Capture the cell that displays the provided text and extract its (X, Y) central coordinate. 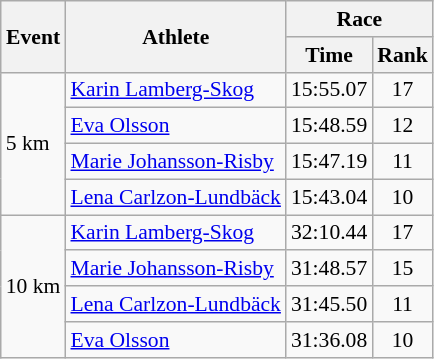
15:48.59 (329, 126)
32:10.44 (329, 233)
31:36.08 (329, 340)
Athlete (175, 36)
31:48.57 (329, 269)
15:43.04 (329, 197)
Event (34, 36)
15:55.07 (329, 90)
Race (360, 19)
31:45.50 (329, 304)
15 (402, 269)
15:47.19 (329, 162)
5 km (34, 143)
Rank (402, 55)
10 km (34, 286)
12 (402, 126)
Time (329, 55)
